Search for the cell housing the specified text and yield its (x, y) center coordinate. 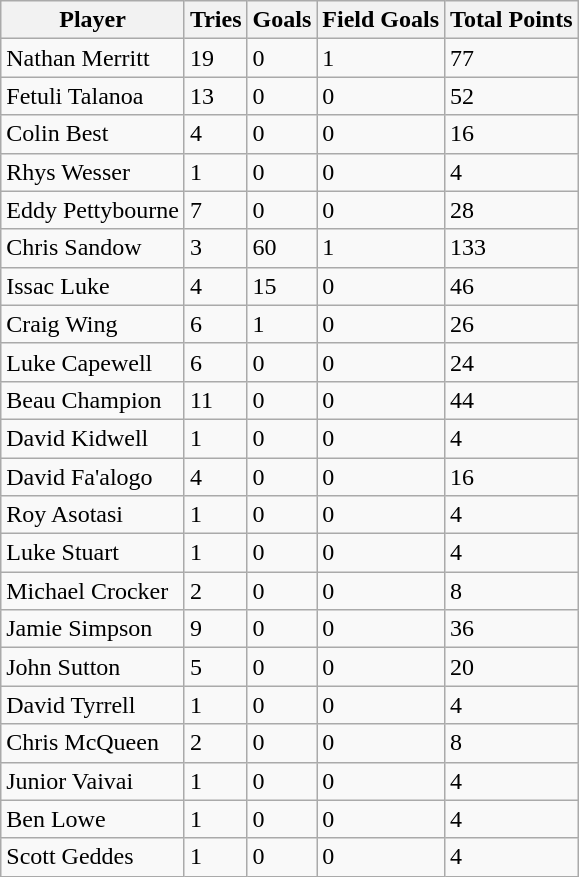
David Tyrrell (93, 705)
Jamie Simpson (93, 629)
Nathan Merritt (93, 58)
Junior Vaivai (93, 781)
Michael Crocker (93, 591)
Goals (282, 20)
Ben Lowe (93, 819)
5 (216, 667)
Colin Best (93, 134)
Field Goals (381, 20)
Chris Sandow (93, 248)
David Fa'alogo (93, 477)
David Kidwell (93, 438)
77 (512, 58)
Craig Wing (93, 324)
Total Points (512, 20)
20 (512, 667)
Tries (216, 20)
Rhys Wesser (93, 172)
Fetuli Talanoa (93, 96)
Eddy Pettybourne (93, 210)
Roy Asotasi (93, 515)
52 (512, 96)
Beau Champion (93, 400)
11 (216, 400)
3 (216, 248)
Scott Geddes (93, 857)
13 (216, 96)
7 (216, 210)
19 (216, 58)
Player (93, 20)
Chris McQueen (93, 743)
John Sutton (93, 667)
24 (512, 362)
Luke Capewell (93, 362)
60 (282, 248)
36 (512, 629)
46 (512, 286)
26 (512, 324)
44 (512, 400)
15 (282, 286)
133 (512, 248)
Issac Luke (93, 286)
28 (512, 210)
9 (216, 629)
Luke Stuart (93, 553)
